Return (x, y) of the center of cell containing provided text 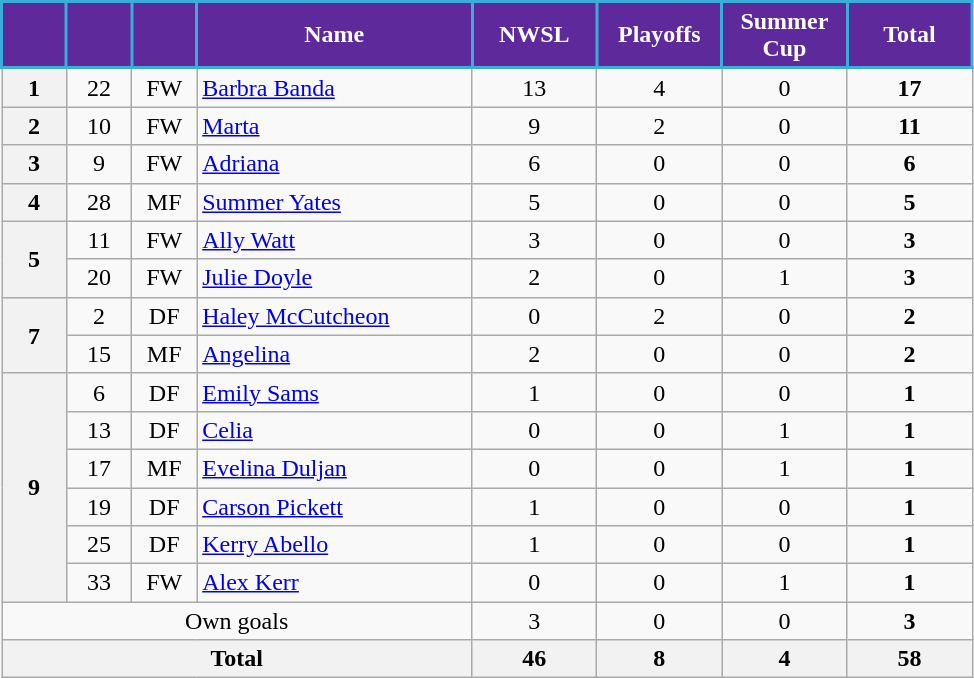
NWSL (534, 36)
Adriana (334, 164)
Marta (334, 126)
Emily Sams (334, 392)
46 (534, 659)
Own goals (237, 621)
8 (660, 659)
Kerry Abello (334, 545)
Name (334, 36)
Barbra Banda (334, 88)
Celia (334, 430)
Haley McCutcheon (334, 316)
15 (100, 354)
Summer Cup (784, 36)
Carson Pickett (334, 507)
58 (910, 659)
Julie Doyle (334, 278)
28 (100, 202)
Evelina Duljan (334, 468)
Playoffs (660, 36)
Alex Kerr (334, 583)
Ally Watt (334, 240)
20 (100, 278)
7 (34, 335)
22 (100, 88)
33 (100, 583)
25 (100, 545)
10 (100, 126)
Angelina (334, 354)
19 (100, 507)
Summer Yates (334, 202)
